Locate the cell with the specified text and output its [x, y] center coordinate. 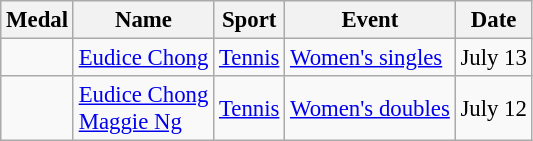
Medal [38, 20]
Event [370, 20]
Sport [250, 20]
Date [494, 20]
Eudice Chong [143, 58]
Women's singles [370, 58]
Women's doubles [370, 108]
July 12 [494, 108]
July 13 [494, 58]
Name [143, 20]
Eudice Chong Maggie Ng [143, 108]
